Extract the [X, Y] coordinate from the center of the cell holding the provided text.  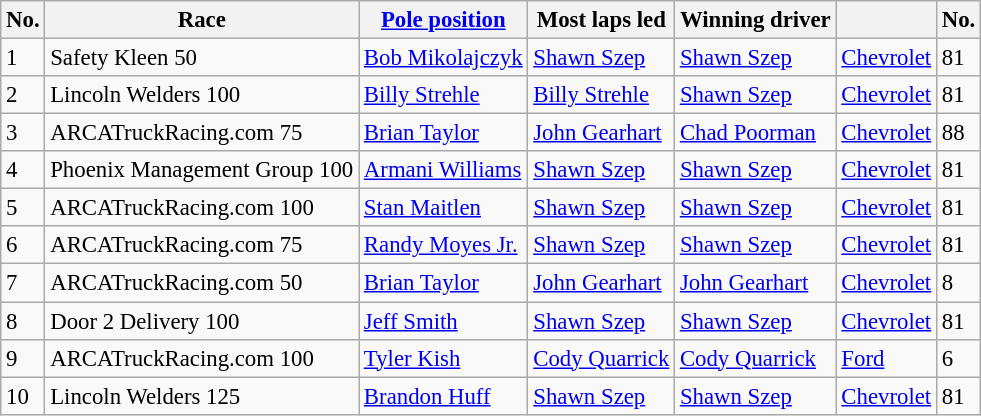
Bob Mikolajczyk [444, 58]
Stan Maitlen [444, 208]
88 [958, 133]
Jeff Smith [444, 321]
5 [23, 208]
10 [23, 396]
Armani Williams [444, 170]
1 [23, 58]
Door 2 Delivery 100 [202, 321]
4 [23, 170]
Safety Kleen 50 [202, 58]
Tyler Kish [444, 358]
9 [23, 358]
Lincoln Welders 100 [202, 95]
Brandon Huff [444, 396]
Chad Poorman [756, 133]
Winning driver [756, 20]
Ford [886, 358]
7 [23, 283]
Race [202, 20]
Most laps led [602, 20]
Pole position [444, 20]
ARCATruckRacing.com 50 [202, 283]
Lincoln Welders 125 [202, 396]
Randy Moyes Jr. [444, 245]
3 [23, 133]
Phoenix Management Group 100 [202, 170]
2 [23, 95]
